Identify which cell holds the provided text, then report its [X, Y] central coordinate. 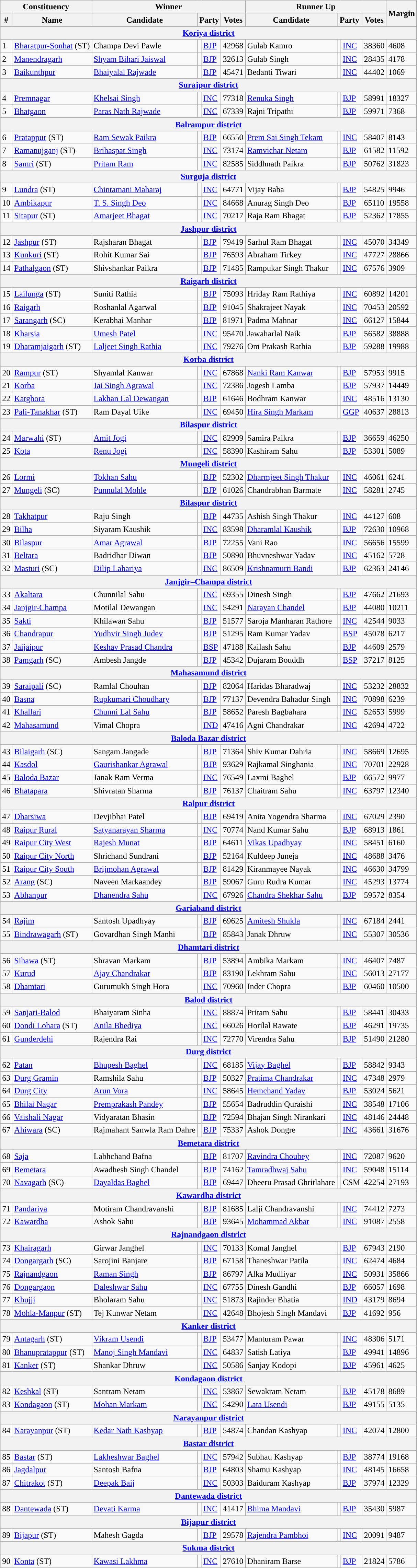
30433 [402, 1013]
59572 [374, 895]
Dhanendra Sahu [145, 895]
76549 [233, 777]
38774 [374, 1457]
Kasdol [52, 764]
Sewakram Netam [291, 1391]
42 [6, 725]
51 [6, 869]
71 [6, 1208]
54291 [233, 608]
25 [6, 451]
42544 [374, 621]
35430 [374, 1509]
Vijay Baghel [291, 1065]
46061 [374, 477]
16658 [402, 1470]
Rampukar Singh Thakur [291, 268]
4608 [402, 46]
28813 [402, 412]
47662 [374, 595]
Baloda Bazar [52, 777]
69625 [233, 921]
20 [6, 372]
Hriday Ram Rathiya [291, 294]
Satyanarayan Sharma [145, 830]
Lalji Chandravanshi [291, 1208]
Horilal Rawate [291, 1026]
24 [6, 438]
Janak Dhruw [291, 934]
Dayaldas Baghel [145, 1182]
4625 [402, 1365]
88874 [233, 1013]
Winner [168, 7]
46 [6, 790]
Antagarh (ST) [52, 1339]
Rajkamal Singhania [291, 764]
Korba [52, 386]
Gaurishankar Agrawal [145, 764]
Beltara [52, 555]
5999 [402, 712]
7368 [402, 111]
Khallari [52, 712]
11592 [402, 150]
79 [6, 1339]
Suniti Rathia [145, 294]
Gurumukh Singh Hora [145, 986]
Lakhan Lal Dewangan [145, 399]
12340 [402, 790]
31823 [402, 164]
84668 [233, 203]
Vijay Baba [291, 190]
Runner Up [316, 7]
15844 [402, 320]
Sarangarh (SC) [52, 320]
53477 [233, 1339]
73 [6, 1248]
Janjgir–Champa district [209, 582]
Ashok Sahu [145, 1222]
74 [6, 1261]
14 [6, 268]
Raipur City West [52, 843]
Shiv Kumar Dahria [291, 751]
4178 [402, 59]
Rajnandgaon [52, 1274]
Kawardha district [209, 1195]
Ram Sewak Paikra [145, 137]
Dhamtari district [209, 947]
Mahesh Gagda [145, 1535]
Naveen Markaandey [145, 882]
Ambesh Jangde [145, 660]
43661 [374, 1130]
65110 [374, 203]
81971 [233, 320]
Baloda Bazar district [209, 738]
86 [6, 1470]
Shivshankar Paikra [145, 268]
Janak Ram Verma [145, 777]
Bhatapara [52, 790]
Lekhram Sahu [291, 973]
88 [6, 1509]
Anurag Singh Deo [291, 203]
Subhau Kashyap [291, 1457]
Bhanupratappur (ST) [52, 1352]
Ram Dayal Uike [145, 412]
Dhamtari [52, 986]
35 [6, 621]
17106 [402, 1104]
Krishnamurti Bandi [291, 568]
Vani Rao [291, 542]
Arun Vora [145, 1091]
Laljeet Singh Rathia [145, 346]
Dharamjaigarh (ST) [52, 346]
Bhilai Nagar [52, 1104]
14449 [402, 386]
Devati Karma [145, 1509]
Rajesh Munat [145, 843]
Renuka Singh [291, 98]
17 [6, 320]
Bilha [52, 529]
13 [6, 255]
58281 [374, 490]
79419 [233, 242]
Siyaram Kaushik [145, 529]
Bharatpur-Sonhat (ST) [52, 46]
48516 [374, 399]
21824 [374, 1561]
Bodhram Kanwar [291, 399]
Samri (ST) [52, 164]
Koriya district [209, 33]
Dheeru Prasad Ghritlahare [291, 1182]
Rajnandgaon district [209, 1235]
Masturi (SC) [52, 568]
Mungeli district [209, 464]
Shamu Kashyap [291, 1470]
38888 [402, 333]
54874 [233, 1431]
Santosh Upadhyay [145, 921]
Gulab Singh [291, 59]
Dongargaon [52, 1287]
44735 [233, 516]
46407 [374, 960]
8694 [402, 1300]
45961 [374, 1365]
Ram Kumar Yadav [291, 634]
85 [6, 1457]
Jagdalpur [52, 1470]
57937 [374, 386]
Basna [52, 699]
Thaneshwar Patila [291, 1261]
Pritam Sahu [291, 1013]
50327 [233, 1078]
70217 [233, 216]
72255 [233, 542]
Kedar Nath Kashyap [145, 1431]
44609 [374, 647]
Anita Yogendra Sharma [291, 817]
Rohit Kumar Sai [145, 255]
28832 [402, 686]
19168 [402, 1457]
9 [6, 190]
28866 [402, 255]
Dantewada (ST) [52, 1509]
Kondagaon district [209, 1378]
89 [6, 1535]
Konta (ST) [52, 1561]
Haridas Bharadwaj [291, 686]
50303 [233, 1483]
2745 [402, 490]
12329 [402, 1483]
CSM [351, 1182]
76137 [233, 790]
Laxmi Baghel [291, 777]
Ajay Chandrakar [145, 973]
Dongargarh (SC) [52, 1261]
Abhanpur [52, 895]
13130 [402, 399]
57 [6, 973]
Sanjay Kodopi [291, 1365]
Motilal Dewangan [145, 608]
28435 [374, 59]
24146 [402, 568]
Rajendra Pambhoi [291, 1535]
Saraipali (SC) [52, 686]
20091 [374, 1535]
68185 [233, 1065]
Bedanti Tiwari [291, 72]
Kunkuri (ST) [52, 255]
79276 [233, 346]
Bholaram Sahu [145, 1300]
10968 [402, 529]
Ambikapur [52, 203]
22 [6, 399]
68 [6, 1156]
27 [6, 490]
67158 [233, 1261]
67868 [233, 372]
8 [6, 164]
70774 [233, 830]
Badridhar Diwan [145, 555]
57953 [374, 372]
61646 [233, 399]
Kawardha [52, 1222]
Rajmahant Sanwla Ram Dahre [145, 1130]
76593 [233, 255]
Kawasi Lakhma [145, 1561]
Constituency [46, 7]
Kondagaon (ST) [52, 1404]
18 [6, 333]
61 [6, 1039]
66127 [374, 320]
Pathalgaon (ST) [52, 268]
61582 [374, 150]
63 [6, 1078]
Dharsiwa [52, 817]
16 [6, 307]
Devendra Bahadur Singh [291, 699]
34349 [402, 242]
21 [6, 386]
86797 [233, 1274]
29 [6, 529]
58 [6, 986]
28 [6, 516]
10 [6, 203]
Vaishali Nagar [52, 1117]
Surajpur district [209, 85]
Jai Singh Agrawal [145, 386]
Khairagarh [52, 1248]
45342 [233, 660]
Khelsai Singh [145, 98]
30536 [402, 934]
1069 [402, 72]
27610 [233, 1561]
50762 [374, 164]
51577 [233, 621]
32 [6, 568]
Raja Ram Bhagat [291, 216]
Gariaband district [209, 908]
Pandariya [52, 1208]
Dantewada district [209, 1496]
Satish Latiya [291, 1352]
19735 [402, 1026]
9343 [402, 1065]
Sitapur (ST) [52, 216]
13774 [402, 882]
Brihaspat Singh [145, 150]
6241 [402, 477]
Arang (SC) [52, 882]
70 [6, 1182]
Ramshila Sahu [145, 1078]
Daleshwar Sahu [145, 1287]
37974 [374, 1483]
3 [6, 72]
Gulab Kamro [291, 46]
Marwahi (ST) [52, 438]
54290 [233, 1404]
7 [6, 150]
47348 [374, 1078]
GGP [351, 412]
Tokhan Sahu [145, 477]
69355 [233, 595]
34 [6, 608]
956 [402, 1313]
47416 [233, 725]
Janjgir-Champa [52, 608]
49155 [374, 1404]
Lata Usendi [291, 1404]
67943 [374, 1248]
83190 [233, 973]
Bindrawagarh (ST) [52, 934]
Tej Kunwar Netam [145, 1313]
Hemchand Yadav [291, 1091]
58991 [374, 98]
Mahasamund district [209, 673]
82064 [233, 686]
5171 [402, 1339]
53894 [233, 960]
Bijapur (ST) [52, 1535]
86509 [233, 568]
3909 [402, 268]
64611 [233, 843]
55307 [374, 934]
20592 [402, 307]
93645 [233, 1222]
35866 [402, 1274]
Khujji [52, 1300]
81429 [233, 869]
Jawaharlal Naik [291, 333]
1 [6, 46]
11 [6, 216]
Vikas Upadhyay [291, 843]
68913 [374, 830]
58451 [374, 843]
72386 [233, 386]
19558 [402, 203]
47188 [233, 647]
Navagarh (SC) [52, 1182]
7273 [402, 1208]
Umesh Patel [145, 333]
58669 [374, 751]
Bhima Mandavi [291, 1509]
Rampur (ST) [52, 372]
70701 [374, 764]
Bilaigarh (SC) [52, 751]
Shyam Bihari Jaiswal [145, 59]
44127 [374, 516]
52164 [233, 856]
4722 [402, 725]
Chunnilal Sahu [145, 595]
44080 [374, 608]
Anila Bhediya [145, 1026]
82 [6, 1391]
Bastar district [209, 1444]
42254 [374, 1182]
77318 [233, 98]
15599 [402, 542]
40 [6, 699]
67184 [374, 921]
67339 [233, 111]
Rajni Tripathi [291, 111]
Baiduram Kashyap [291, 1483]
Saja [52, 1156]
Siddhnath Paikra [291, 164]
Bhojesh Singh Mandavi [291, 1313]
52 [6, 882]
55654 [233, 1104]
Shyamlal Kanwar [145, 372]
Manturam Pawar [291, 1339]
33 [6, 595]
Raipur City North [52, 856]
Nanki Ram Kanwar [291, 372]
Manoj Singh Mandavi [145, 1352]
72087 [374, 1156]
48 [6, 830]
Bemetara [52, 1169]
48146 [374, 1117]
78 [6, 1313]
73174 [233, 150]
Roshanlal Agarwal [145, 307]
9033 [402, 621]
72 [6, 1222]
Baikunthpur [52, 72]
Dhaniram Barse [291, 1561]
Pritam Ram [145, 164]
52302 [233, 477]
Surguja district [209, 177]
46291 [374, 1026]
Name [52, 20]
45293 [374, 882]
Dharmjeet Singh Thakur [291, 477]
Sukma district [209, 1548]
Jogesh Lamba [291, 386]
84 [6, 1431]
27177 [402, 973]
70898 [374, 699]
Saroja Manharan Rathore [291, 621]
45 [6, 777]
Amitesh Shukla [291, 921]
38360 [374, 46]
58645 [233, 1091]
Jaijaipur [52, 647]
74412 [374, 1208]
Om Prakash Rathia [291, 346]
81685 [233, 1208]
6 [6, 137]
Katghora [52, 399]
Durg Gramin [52, 1078]
19 [6, 346]
Raipur City South [52, 869]
9915 [402, 372]
5728 [402, 555]
42074 [374, 1431]
Inder Chopra [291, 986]
18327 [402, 98]
44402 [374, 72]
10211 [402, 608]
62474 [374, 1261]
Raipur district [209, 804]
42694 [374, 725]
Bhupesh Baghel [145, 1065]
45162 [374, 555]
5621 [402, 1091]
76 [6, 1287]
37 [6, 647]
Awadhesh Singh Chandel [145, 1169]
Pamgarh (SC) [52, 660]
Ravindra Choubey [291, 1156]
Premnagar [52, 98]
82585 [233, 164]
Prem Sai Singh Tekam [291, 137]
Shravan Markam [145, 960]
Raipur Rural [52, 830]
31676 [402, 1130]
Shakrajeet Nayak [291, 307]
6160 [402, 843]
50586 [233, 1365]
Santram Netam [145, 1391]
64803 [233, 1470]
Kota [52, 451]
5987 [402, 1509]
5089 [402, 451]
3476 [402, 856]
62 [6, 1065]
81 [6, 1365]
Balrampur district [209, 124]
# [6, 20]
60892 [374, 294]
Chaitram Sahu [291, 790]
26 [6, 477]
Raigarh district [209, 281]
Lormi [52, 477]
67029 [374, 817]
14896 [402, 1352]
Alka Mudliyar [291, 1274]
Renu Jogi [145, 451]
30 [6, 542]
58407 [374, 137]
Raigarh [52, 307]
Chandrapur [52, 634]
Sakti [52, 621]
2558 [402, 1222]
Champa Devi Pawle [145, 46]
Sangam Jangade [145, 751]
70453 [374, 307]
38548 [374, 1104]
Khilawan Sahu [145, 621]
72630 [374, 529]
Pratima Chandrakar [291, 1078]
81707 [233, 1156]
87 [6, 1483]
2190 [402, 1248]
14201 [402, 294]
Raju Singh [145, 516]
66057 [374, 1287]
Jashpur (ST) [52, 242]
46630 [374, 869]
58652 [233, 712]
Dujaram Bouddh [291, 660]
5 [6, 111]
27193 [402, 1182]
Nand Kumar Sahu [291, 830]
53301 [374, 451]
Dondi Lohara (ST) [52, 1026]
82909 [233, 438]
56013 [374, 973]
Amit Jogi [145, 438]
53024 [374, 1091]
Agni Chandrakar [291, 725]
Amar Agrawal [145, 542]
Ashok Dongre [291, 1130]
71485 [233, 268]
Padma Mahnar [291, 320]
Margin [402, 13]
56656 [374, 542]
Pratappur (ST) [52, 137]
29578 [233, 1535]
Paresh Bagbahara [291, 712]
Rajinder Bhatia [291, 1300]
41692 [374, 1313]
Keshav Prasad Chandra [145, 647]
Shrichand Sundrani [145, 856]
39 [6, 686]
Komal Janghel [291, 1248]
Rajim [52, 921]
Kashiram Sahu [291, 451]
Devjibhai Patel [145, 817]
9977 [402, 777]
72594 [233, 1117]
Gunderdehi [52, 1039]
Bhaiyaram Sinha [145, 1013]
Santosh Bafna [145, 1470]
Mungeli (SC) [52, 490]
Mohammad Akbar [291, 1222]
45178 [374, 1391]
Manendragarh [52, 59]
Sihawa (ST) [52, 960]
24448 [402, 1117]
Brijmohan Agrawal [145, 869]
Rupkumari Choudhary [145, 699]
Durg City [52, 1091]
Durg district [209, 1052]
Bhaiyalal Rajwade [145, 72]
9487 [402, 1535]
Kanker district [209, 1326]
62363 [374, 568]
37217 [374, 660]
Mohla-Manpur (ST) [52, 1313]
Bemetara district [209, 1143]
Kurud [52, 973]
Vikram Usendi [145, 1339]
Mohan Markam [145, 1404]
Samira Paikra [291, 438]
47 [6, 817]
53867 [233, 1391]
Chunni Lal Sahu [145, 712]
67926 [233, 895]
Premprakash Pandey [145, 1104]
59 [6, 1013]
91087 [374, 1222]
Lailunga (ST) [52, 294]
608 [402, 516]
Girwar Janghel [145, 1248]
50931 [374, 1274]
Lakheshwar Baghel [145, 1457]
69447 [233, 1182]
Kerabhai Manhar [145, 320]
17855 [402, 216]
58390 [233, 451]
36659 [374, 438]
Rajendra Rai [145, 1039]
Rajsharan Bhagat [145, 242]
10500 [402, 986]
Jashpur district [209, 229]
53232 [374, 686]
90 [6, 1561]
Dharamlal Kaushik [291, 529]
Kuldeep Juneja [291, 856]
54 [6, 921]
Kharsia [52, 333]
31 [6, 555]
Shivratan Sharma [145, 790]
4684 [402, 1261]
Chitrakot (ST) [52, 1483]
64 [6, 1091]
41 [6, 712]
54825 [374, 190]
66 [6, 1117]
40637 [374, 412]
69419 [233, 817]
19988 [402, 346]
Sarojini Banjare [145, 1261]
58842 [374, 1065]
42648 [233, 1313]
66572 [374, 777]
Ramanujganj (ST) [52, 150]
57942 [233, 1457]
51295 [233, 634]
9620 [402, 1156]
75093 [233, 294]
91045 [233, 307]
Shankar Dhruw [145, 1365]
85843 [233, 934]
Dilip Lahariya [145, 568]
48145 [374, 1470]
51490 [374, 1039]
44 [6, 764]
Dinesh Singh [291, 595]
Sanjari-Balod [52, 1013]
Lundra (ST) [52, 190]
65 [6, 1104]
2579 [402, 647]
6217 [402, 634]
41417 [233, 1509]
Tamradhwaj Sahu [291, 1169]
34799 [402, 869]
50890 [233, 555]
55 [6, 934]
52653 [374, 712]
75337 [233, 1130]
61026 [233, 490]
51873 [233, 1300]
Keshkal (ST) [52, 1391]
53 [6, 895]
12695 [402, 751]
Bilaspur [52, 542]
32613 [233, 59]
Kanker (ST) [52, 1365]
Chandrabhan Barmate [291, 490]
75 [6, 1274]
Bhajan Singh Nirankari [291, 1117]
66550 [233, 137]
Deepak Baij [145, 1483]
66026 [233, 1026]
38 [6, 660]
Labhchand Bafna [145, 1156]
8689 [402, 1391]
49 [6, 843]
Bastar (ST) [52, 1457]
Virendra Sahu [291, 1039]
58441 [374, 1013]
50 [6, 856]
7487 [402, 960]
Yudhvir Singh Judev [145, 634]
70133 [233, 1248]
Ahiwara (SC) [52, 1130]
71364 [233, 751]
67755 [233, 1287]
15 [6, 294]
22928 [402, 764]
Chandan Kashyap [291, 1431]
69 [6, 1169]
Pali-Tanakhar (ST) [52, 412]
36 [6, 634]
8354 [402, 895]
T. S. Singh Deo [145, 203]
Vidyaratan Bhasin [145, 1117]
Guru Rudra Kumar [291, 882]
77137 [233, 699]
45070 [374, 242]
Raman Singh [145, 1274]
69450 [233, 412]
Takhatpur [52, 516]
Hira Singh Markam [291, 412]
Korba district [209, 359]
Badruddin Quraishi [291, 1104]
2390 [402, 817]
1861 [402, 830]
15114 [402, 1169]
2 [6, 59]
Ambika Markam [291, 960]
Narayanpur district [209, 1418]
2979 [402, 1078]
Narayanpur (ST) [52, 1431]
83 [6, 1404]
43179 [374, 1300]
59067 [233, 882]
64837 [233, 1352]
46250 [402, 438]
Sarhul Ram Bhagat [291, 242]
Mahasamund [52, 725]
49941 [374, 1352]
9946 [402, 190]
93629 [233, 764]
42968 [233, 46]
Akaltara [52, 595]
Kiranmayee Nayak [291, 869]
Kailash Sahu [291, 647]
59971 [374, 111]
Amarjeet Bhagat [145, 216]
63797 [374, 790]
Motiram Chandravanshi [145, 1208]
Abraham Tirkey [291, 255]
21693 [402, 595]
Paras Nath Rajwade [145, 111]
5786 [402, 1561]
60 [6, 1026]
80 [6, 1352]
Patan [52, 1065]
52362 [374, 216]
56 [6, 960]
60460 [374, 986]
59288 [374, 346]
4 [6, 98]
48306 [374, 1339]
Chintamani Maharaj [145, 190]
74162 [233, 1169]
Ramlal Chouhan [145, 686]
Chandra Shekhar Sahu [291, 895]
Dinesh Gandhi [291, 1287]
8143 [402, 137]
56582 [374, 333]
45078 [374, 634]
Govardhan Singh Manhi [145, 934]
23 [6, 412]
72770 [233, 1039]
Narayan Chandel [291, 608]
Balod district [209, 1000]
59048 [374, 1169]
2441 [402, 921]
Bijapur district [209, 1522]
12800 [402, 1431]
Vimal Chopra [145, 725]
77 [6, 1300]
45471 [233, 72]
12 [6, 242]
Punnulal Mohle [145, 490]
8125 [402, 660]
47727 [374, 255]
Bhuvneshwar Yadav [291, 555]
64771 [233, 190]
1698 [402, 1287]
83598 [233, 529]
Ashish Singh Thakur [291, 516]
21280 [402, 1039]
43 [6, 751]
95470 [233, 333]
5135 [402, 1404]
48688 [374, 856]
6239 [402, 699]
67 [6, 1130]
Bhatgaon [52, 111]
Ramvichar Netam [291, 150]
67576 [374, 268]
70960 [233, 986]
